Output the (x, y) coordinate of the center of the cell containing the given text.  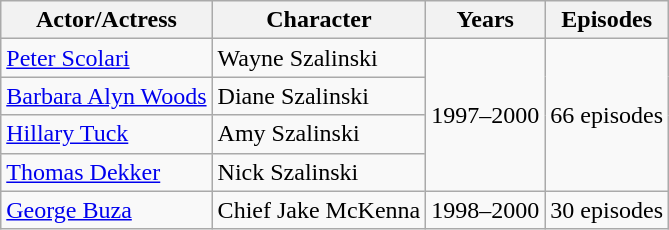
1997–2000 (486, 115)
Years (486, 20)
1998–2000 (486, 210)
Chief Jake McKenna (319, 210)
Thomas Dekker (106, 172)
66 episodes (607, 115)
Episodes (607, 20)
Diane Szalinski (319, 96)
Actor/Actress (106, 20)
Character (319, 20)
Peter Scolari (106, 58)
George Buza (106, 210)
Wayne Szalinski (319, 58)
Amy Szalinski (319, 134)
30 episodes (607, 210)
Hillary Tuck (106, 134)
Nick Szalinski (319, 172)
Barbara Alyn Woods (106, 96)
